Find where the given text appears and provide that cell's center as [x, y] coordinate. 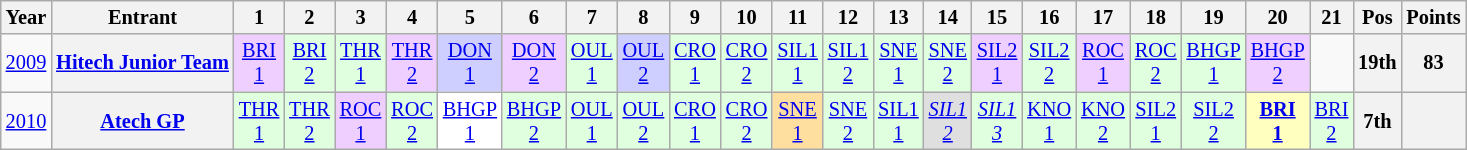
12 [848, 17]
4 [412, 17]
DON2 [534, 63]
11 [797, 17]
13 [898, 17]
7th [1377, 121]
21 [1332, 17]
6 [534, 17]
Points [1433, 17]
Entrant [142, 17]
19 [1214, 17]
3 [361, 17]
10 [747, 17]
1 [259, 17]
Pos [1377, 17]
2 [309, 17]
KNO2 [1103, 121]
20 [1278, 17]
SIL13 [997, 121]
2010 [26, 121]
KNO1 [1049, 121]
7 [592, 17]
Atech GP [142, 121]
5 [470, 17]
Hitech Junior Team [142, 63]
19th [1377, 63]
9 [695, 17]
2009 [26, 63]
14 [948, 17]
15 [997, 17]
83 [1433, 63]
18 [1156, 17]
Year [26, 17]
DON1 [470, 63]
17 [1103, 17]
16 [1049, 17]
8 [644, 17]
